Return the [X, Y] coordinate for the center point of the cell that contains the specified text.  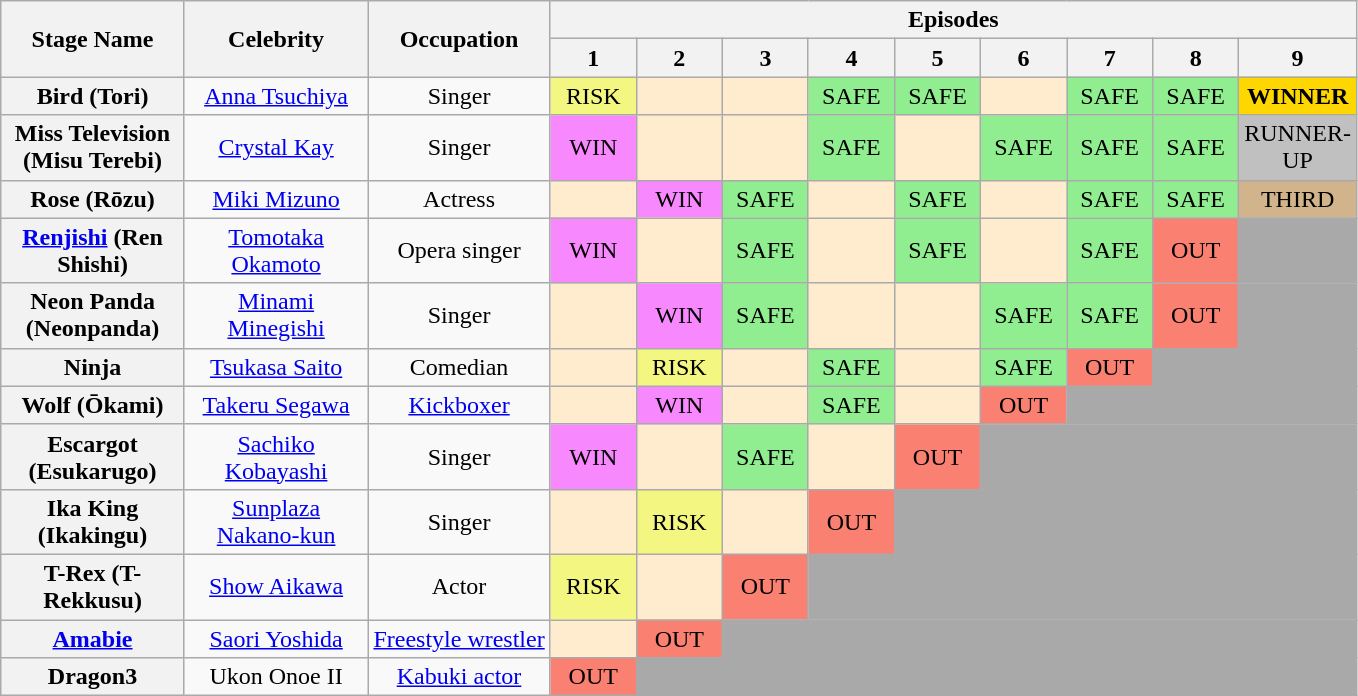
5 [937, 58]
WINNER [1298, 96]
3 [765, 58]
Actress [459, 199]
Ukon Onoe II [276, 677]
Comedian [459, 367]
Miki Mizuno [276, 199]
1 [593, 58]
Episodes [953, 20]
Tsukasa Saito [276, 367]
Kabuki actor [459, 677]
Opera singer [459, 250]
Saori Yoshida [276, 639]
Show Aikawa [276, 586]
Occupation [459, 39]
Takeru Segawa [276, 405]
Tomotaka Okamoto [276, 250]
THIRD [1298, 199]
T-Rex (T-Rekkusu) [93, 586]
Freestyle wrestler [459, 639]
Ninja [93, 367]
9 [1298, 58]
Escargot (Esukarugo) [93, 456]
4 [851, 58]
Bird (Tori) [93, 96]
Amabie [93, 639]
RUNNER-UP [1298, 148]
Sachiko Kobayashi [276, 456]
Neon Panda (Neonpanda) [93, 316]
Dragon3 [93, 677]
Stage Name [93, 39]
Celebrity [276, 39]
7 [1110, 58]
Renjishi (Ren Shishi) [93, 250]
Sunplaza Nakano-kun [276, 522]
2 [679, 58]
Minami Minegishi [276, 316]
Miss Television (Misu Terebi) [93, 148]
Crystal Kay [276, 148]
Actor [459, 586]
Kickboxer [459, 405]
6 [1024, 58]
Wolf (Ōkami) [93, 405]
Rose (Rōzu) [93, 199]
Ika King (Ikakingu) [93, 522]
Anna Tsuchiya [276, 96]
8 [1196, 58]
